Identify which cell holds the provided text, then report its (X, Y) central coordinate. 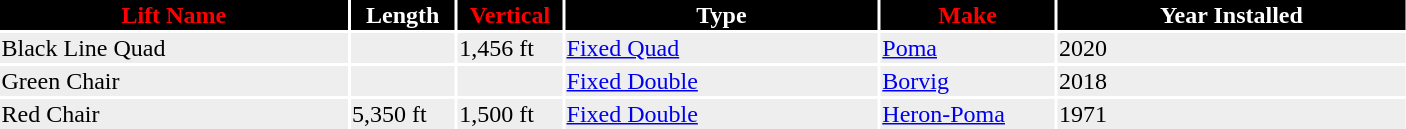
1,500 ft (510, 114)
1,456 ft (510, 48)
Length (403, 15)
Black Line Quad (174, 48)
Red Chair (174, 114)
Lift Name (174, 15)
5,350 ft (403, 114)
Year Installed (1232, 15)
Poma (968, 48)
Borvig (968, 81)
2018 (1232, 81)
2020 (1232, 48)
Type (722, 15)
Vertical (510, 15)
1971 (1232, 114)
Green Chair (174, 81)
Heron-Poma (968, 114)
Make (968, 15)
Fixed Quad (722, 48)
